Locate the cell with the specified text and output its [X, Y] center coordinate. 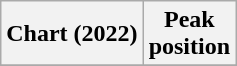
Chart (2022) [72, 34]
Peakposition [189, 34]
